Return (X, Y) of the center of cell containing provided text 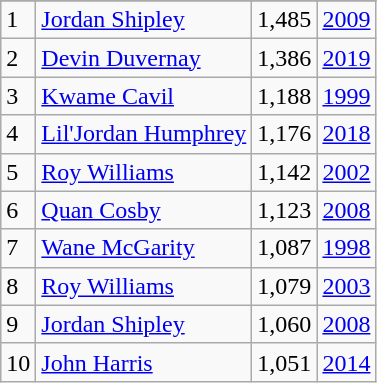
7 (18, 248)
1998 (346, 248)
9 (18, 324)
10 (18, 362)
2018 (346, 134)
2014 (346, 362)
1,079 (284, 286)
5 (18, 172)
1,051 (284, 362)
1,087 (284, 248)
1,188 (284, 96)
2009 (346, 20)
1 (18, 20)
Devin Duvernay (144, 58)
1,176 (284, 134)
1,142 (284, 172)
Wane McGarity (144, 248)
Quan Cosby (144, 210)
6 (18, 210)
1,060 (284, 324)
1,485 (284, 20)
2 (18, 58)
8 (18, 286)
2003 (346, 286)
3 (18, 96)
1999 (346, 96)
4 (18, 134)
2002 (346, 172)
1,386 (284, 58)
Kwame Cavil (144, 96)
1,123 (284, 210)
John Harris (144, 362)
Lil'Jordan Humphrey (144, 134)
2019 (346, 58)
